Identify which cell holds the provided text, then report its (X, Y) central coordinate. 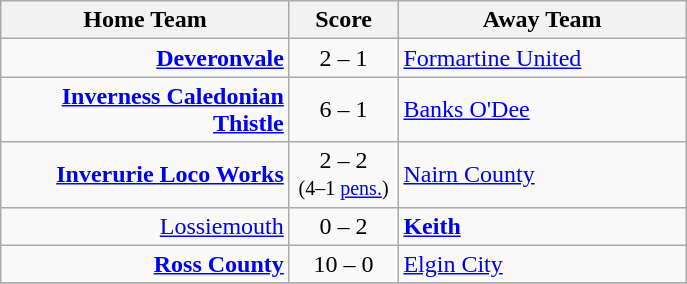
Deveronvale (146, 58)
Nairn County (542, 174)
Elgin City (542, 264)
2 – 2 (4–1 pens.) (344, 174)
Away Team (542, 20)
0 – 2 (344, 226)
6 – 1 (344, 110)
Home Team (146, 20)
Inverurie Loco Works (146, 174)
Formartine United (542, 58)
Inverness Caledonian Thistle (146, 110)
Score (344, 20)
Banks O'Dee (542, 110)
Keith (542, 226)
Ross County (146, 264)
10 – 0 (344, 264)
Lossiemouth (146, 226)
2 – 1 (344, 58)
